Return the [x, y] coordinate for the center point of the cell that contains the specified text.  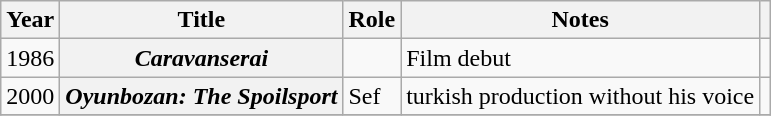
Role [372, 20]
turkish production without his voice [580, 96]
2000 [30, 96]
Sef [372, 96]
Year [30, 20]
Oyunbozan: The Spoilsport [202, 96]
Title [202, 20]
Film debut [580, 58]
Notes [580, 20]
Caravanserai [202, 58]
1986 [30, 58]
